Search for the cell housing the specified text and yield its [X, Y] center coordinate. 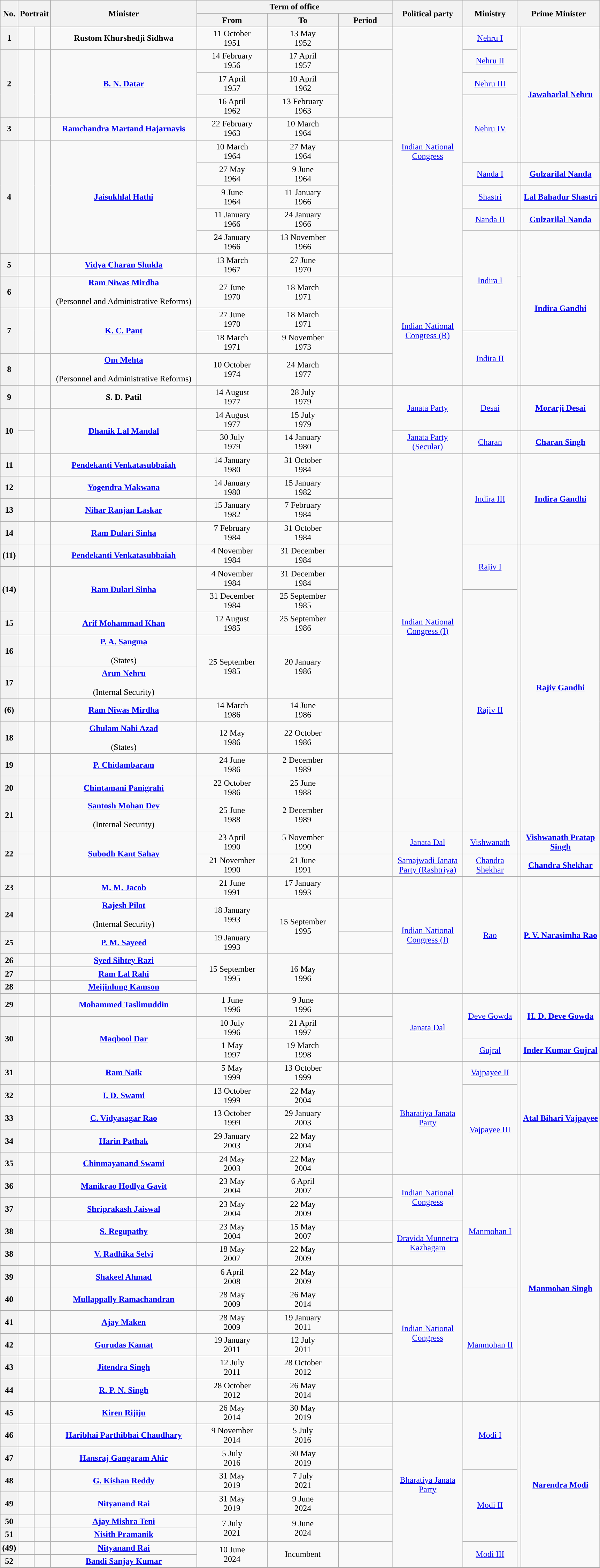
4 [9, 196]
Hansraj Gangaram Ahir [123, 1458]
V. Radhika Selvi [123, 1254]
22 February1963 [232, 129]
6 [9, 292]
29 [9, 1004]
S. D. Patil [123, 397]
41 [9, 1322]
26 [9, 960]
P. V. Narasimha Rao [560, 935]
48 [9, 1481]
M. M. Jacob [123, 887]
Vajpayee III [490, 1130]
Narendra Modi [560, 1485]
39 [9, 1277]
9 November2014 [232, 1436]
P. Chidambaram [123, 765]
5 November1990 [303, 842]
15 July1979 [303, 419]
Chintamani Panigrahi [123, 788]
42 [9, 1344]
Subodh Kant Sahay [123, 854]
14 [9, 533]
K. C. Pant [123, 331]
16 [9, 651]
Morarji Desai [560, 408]
10 April1962 [303, 84]
S. Regupathy [123, 1232]
(6) [9, 711]
C. Vidyasagar Rao [123, 1118]
Ram Naik [123, 1073]
14 February1956 [232, 61]
27 [9, 973]
Shastri [490, 196]
13 November1966 [303, 242]
Ajay Maken [123, 1322]
30 [9, 1039]
13 May1952 [303, 38]
Mullappally Ramachandran [123, 1299]
9 June1996 [303, 1004]
Ram Niwas Mirdha [123, 711]
21 November1990 [232, 865]
Rajiv I [490, 567]
Nehru III [490, 84]
21 [9, 815]
Nehru I [490, 38]
Jitendra Singh [123, 1367]
Indira II [490, 358]
G. Kishan Reddy [123, 1481]
Rustom Khurshedji Sidhwa [123, 38]
Ministry [490, 14]
9 [9, 397]
46 [9, 1436]
Desai [490, 408]
50 [9, 1521]
Atal Bihari Vajpayee [560, 1118]
30 July1979 [232, 442]
Vidya Charan Shukla [123, 265]
18 May2007 [232, 1254]
32 [9, 1096]
45 [9, 1413]
(11) [9, 555]
28 [9, 987]
20 January1986 [303, 667]
Charan Singh [560, 442]
Bandi Sanjay Kumar [123, 1561]
43 [9, 1367]
Vishwanath [490, 842]
36 [9, 1186]
Ramchandra Martand Hajarnavis [123, 129]
13 March1967 [232, 265]
6 April2008 [232, 1277]
Mohammed Taslimuddin [123, 1004]
Arif Mohammad Khan [123, 623]
Syed Sibtey Razi [123, 960]
Santosh Mohan Dev(Internal Security) [123, 815]
Indira III [490, 499]
24 May2003 [232, 1163]
10 June2024 [232, 1554]
35 [9, 1163]
16 May1996 [303, 973]
Nihar Ranjan Laskar [123, 510]
20 [9, 788]
Rajesh Pilot(Internal Security) [123, 915]
22 [9, 854]
Samajwadi Janata Party (Rashtriya) [428, 865]
Janata Party [428, 408]
Political party [428, 14]
12 August1985 [232, 623]
Nisith Pramanik [123, 1535]
Janata Party (Secular) [428, 442]
15 May2007 [303, 1232]
Prime Minister [559, 14]
14 June1986 [303, 711]
23 [9, 887]
Nehru II [490, 61]
Charan [490, 442]
16 April1962 [232, 106]
Minister [123, 14]
47 [9, 1458]
Rajiv II [490, 710]
28 July1979 [303, 397]
24 June1986 [232, 765]
Om Mehta(Personnel and Administrative Reforms) [123, 370]
12 [9, 488]
(14) [9, 589]
2 [9, 84]
Indira I [490, 281]
P. M. Sayeed [123, 942]
Manmohan II [490, 1344]
1 [9, 38]
14 March1986 [232, 711]
Indian National Congress (R) [428, 331]
Rao [490, 935]
I. D. Swami [123, 1096]
B. N. Datar [123, 84]
Portrait [34, 14]
1 June1996 [232, 1004]
25 [9, 942]
24 [9, 915]
Arun Nehru(Internal Security) [123, 683]
Modi III [490, 1554]
19 March1998 [303, 1050]
11 October1951 [232, 38]
(49) [9, 1548]
52 [9, 1561]
Meijinlung Kamson [123, 987]
Yogendra Makwana [123, 488]
23 April1990 [232, 842]
Nehru IV [490, 129]
17 [9, 683]
Gurudas Kamat [123, 1344]
13 February1963 [303, 106]
15 [9, 623]
44 [9, 1390]
6 April2007 [303, 1186]
21 April1997 [303, 1027]
24 March1977 [303, 370]
Ajay Mishra Teni [123, 1521]
10 July1996 [232, 1027]
Maqbool Dar [123, 1039]
Harin Pathak [123, 1141]
3 [9, 129]
37 [9, 1209]
18 [9, 738]
Shakeel Ahmad [123, 1277]
11 [9, 465]
Manmohan I [490, 1232]
Period [365, 20]
34 [9, 1141]
12 May1986 [232, 738]
To [303, 20]
Manmohan Singh [560, 1288]
Haribhai Parthibhai Chaudhary [123, 1436]
H. D. Deve Gowda [560, 1016]
Ram Lal Rahi [123, 973]
Vajpayee II [490, 1073]
Gujral [490, 1050]
9 November1973 [303, 342]
7 [9, 331]
Ram Niwas Mirdha(Personnel and Administrative Reforms) [123, 292]
19 [9, 765]
25 September1986 [303, 623]
10 October1974 [232, 370]
1 May1997 [232, 1050]
P. A. Sangma(States) [123, 651]
Nanda II [490, 219]
Modi II [490, 1505]
49 [9, 1503]
18 January1993 [232, 915]
5 [9, 265]
No. [9, 14]
Shriprakash Jaiswal [123, 1209]
Deve Gowda [490, 1016]
R. P. N. Singh [123, 1390]
Dhanik Lal Mandal [123, 431]
Modi I [490, 1436]
31 [9, 1073]
Incumbent [303, 1554]
Kiren Rijiju [123, 1413]
10 [9, 431]
8 [9, 370]
Vishwanath Pratap Singh [560, 842]
13 [9, 510]
Rajiv Gandhi [560, 688]
17 January1993 [303, 887]
Jawaharlal Nehru [560, 95]
Dravida Munnetra Kazhagam [428, 1243]
Ghulam Nabi Azad(States) [123, 738]
Manikrao Hodlya Gavit [123, 1186]
Lal Bahadur Shastri [560, 196]
Term of office [295, 7]
33 [9, 1118]
From [232, 20]
51 [9, 1535]
40 [9, 1299]
19 January1993 [232, 942]
Inder Kumar Gujral [560, 1050]
Nanda I [490, 174]
5 May1999 [232, 1073]
Chinmayanand Swami [123, 1163]
Jaisukhlal Hathi [123, 196]
